Locate the cell with the specified text and output its [x, y] center coordinate. 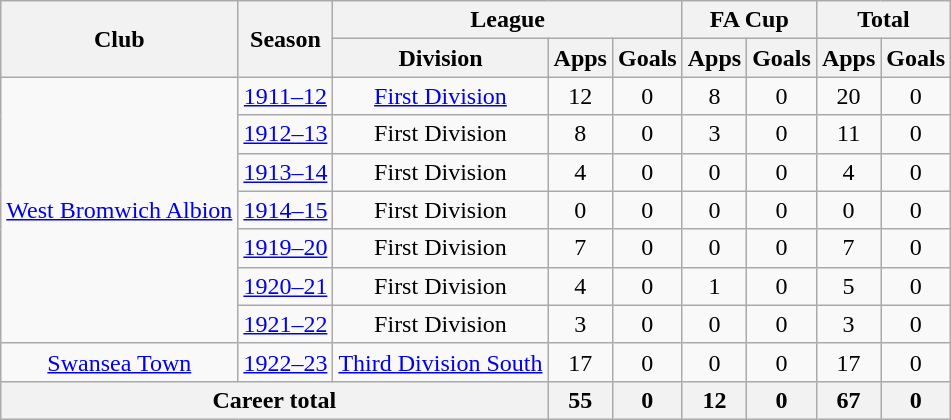
Club [120, 39]
Total [883, 20]
1912–13 [286, 134]
FA Cup [749, 20]
1 [714, 286]
Career total [274, 400]
67 [848, 400]
11 [848, 134]
Third Division South [440, 362]
Season [286, 39]
1920–21 [286, 286]
1914–15 [286, 210]
League [508, 20]
Swansea Town [120, 362]
1921–22 [286, 324]
5 [848, 286]
1911–12 [286, 96]
1919–20 [286, 248]
1922–23 [286, 362]
55 [580, 400]
Division [440, 58]
20 [848, 96]
1913–14 [286, 172]
West Bromwich Albion [120, 210]
